Return (x, y) of the center of cell containing provided text 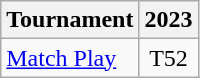
Match Play (70, 58)
T52 (168, 58)
2023 (168, 20)
Tournament (70, 20)
